Search for the cell housing the specified text and yield its [x, y] center coordinate. 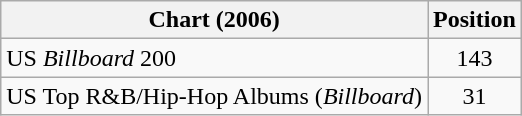
143 [475, 58]
US Billboard 200 [214, 58]
US Top R&B/Hip-Hop Albums (Billboard) [214, 96]
Chart (2006) [214, 20]
Position [475, 20]
31 [475, 96]
